Find where the given text appears and provide that cell's center as [X, Y] coordinate. 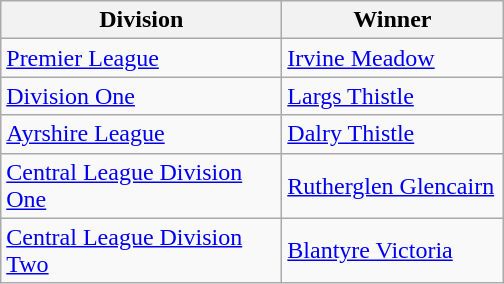
Dalry Thistle [392, 134]
Division [142, 20]
Blantyre Victoria [392, 250]
Largs Thistle [392, 96]
Winner [392, 20]
Irvine Meadow [392, 58]
Ayrshire League [142, 134]
Central League Division One [142, 186]
Central League Division Two [142, 250]
Division One [142, 96]
Premier League [142, 58]
Rutherglen Glencairn [392, 186]
